Output the (X, Y) coordinate of the center of the cell containing the given text.  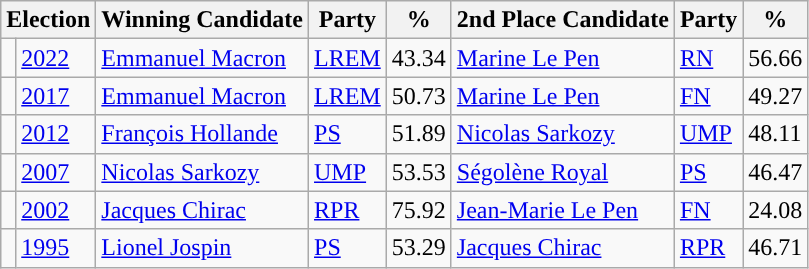
56.66 (776, 58)
51.89 (418, 134)
Ségolène Royal (562, 172)
46.71 (776, 248)
François Hollande (202, 134)
49.27 (776, 96)
2007 (56, 172)
1995 (56, 248)
75.92 (418, 210)
46.47 (776, 172)
Election (48, 20)
RN (708, 58)
50.73 (418, 96)
Jean-Marie Le Pen (562, 210)
48.11 (776, 134)
2022 (56, 58)
53.53 (418, 172)
2002 (56, 210)
53.29 (418, 248)
43.34 (418, 58)
2017 (56, 96)
2012 (56, 134)
Lionel Jospin (202, 248)
24.08 (776, 210)
2nd Place Candidate (562, 20)
Winning Candidate (202, 20)
